Return the (X, Y) coordinate for the center point of the cell that contains the specified text.  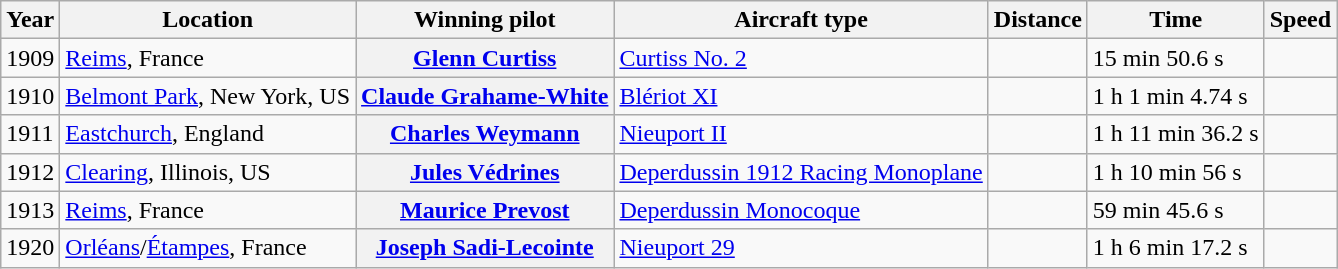
Claude Grahame-White (485, 96)
1911 (30, 134)
Nieuport 29 (801, 248)
59 min 45.6 s (1176, 210)
1910 (30, 96)
Eastchurch, England (208, 134)
Joseph Sadi-Lecointe (485, 248)
Belmont Park, New York, US (208, 96)
Nieuport II (801, 134)
Deperdussin Monocoque (801, 210)
Clearing, Illinois, US (208, 172)
15 min 50.6 s (1176, 58)
1909 (30, 58)
Year (30, 20)
1920 (30, 248)
1913 (30, 210)
Glenn Curtiss (485, 58)
1 h 11 min 36.2 s (1176, 134)
Aircraft type (801, 20)
Distance (1038, 20)
Location (208, 20)
Blériot XI (801, 96)
1 h 1 min 4.74 s (1176, 96)
Curtiss No. 2 (801, 58)
Orléans/Étampes, France (208, 248)
1 h 10 min 56 s (1176, 172)
Charles Weymann (485, 134)
Deperdussin 1912 Racing Monoplane (801, 172)
Winning pilot (485, 20)
Maurice Prevost (485, 210)
Jules Védrines (485, 172)
Time (1176, 20)
Speed (1300, 20)
1912 (30, 172)
1 h 6 min 17.2 s (1176, 248)
